Determine the (X, Y) coordinate at the center of the cell enclosing the given text.  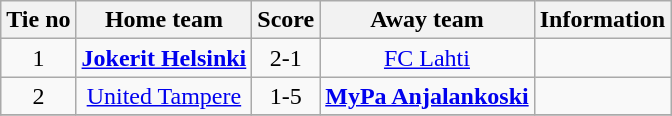
MyPa Anjalankoski (427, 96)
FC Lahti (427, 58)
Home team (164, 20)
1 (38, 58)
2 (38, 96)
2-1 (286, 58)
Information (602, 20)
Tie no (38, 20)
Score (286, 20)
Away team (427, 20)
United Tampere (164, 96)
Jokerit Helsinki (164, 58)
1-5 (286, 96)
